Return the (x, y) coordinate for the center point of the cell that contains the specified text.  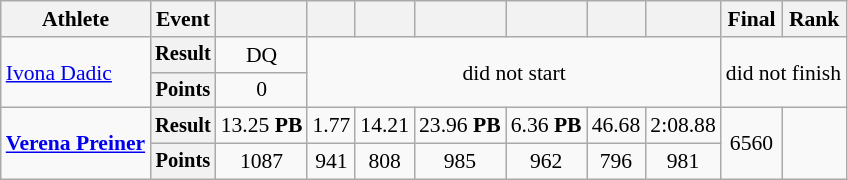
did not start (514, 72)
0 (262, 90)
941 (331, 162)
Event (183, 19)
DQ (262, 55)
1087 (262, 162)
1.77 (331, 126)
14.21 (384, 126)
6560 (752, 144)
13.25 PB (262, 126)
Rank (814, 19)
Athlete (76, 19)
796 (616, 162)
46.68 (616, 126)
962 (546, 162)
Ivona Dadic (76, 72)
6.36 PB (546, 126)
23.96 PB (460, 126)
did not finish (784, 72)
Final (752, 19)
981 (682, 162)
2:08.88 (682, 126)
808 (384, 162)
985 (460, 162)
Verena Preiner (76, 144)
